For the text-containing cell, return its midpoint in [x, y] coordinate format. 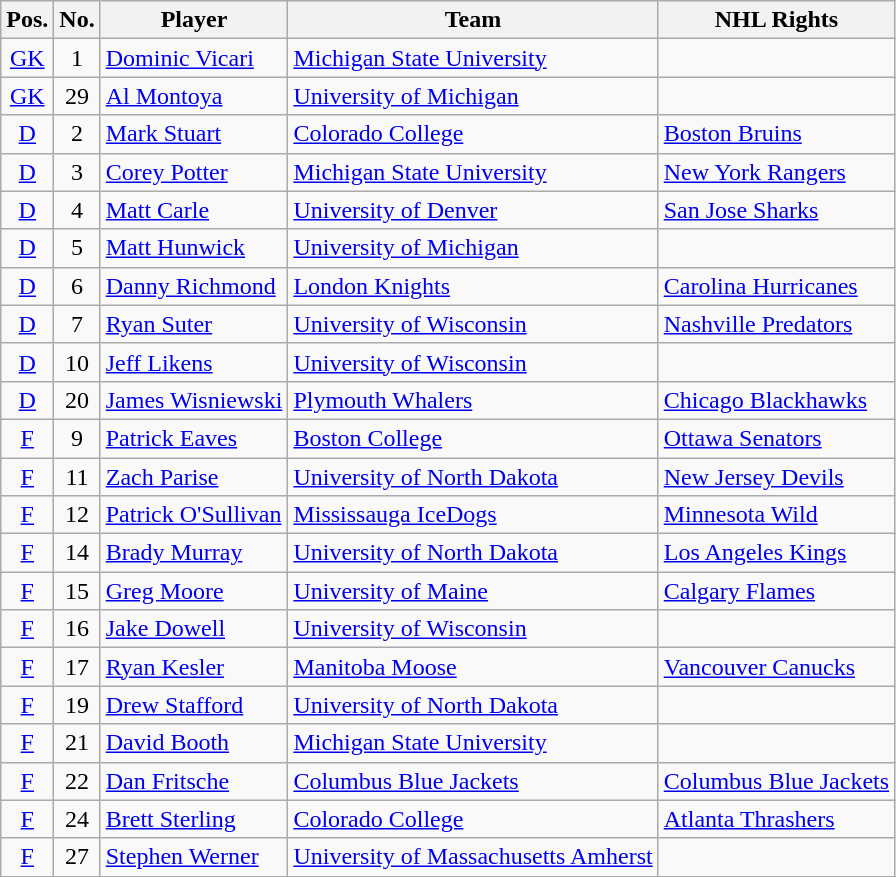
No. [77, 20]
David Booth [194, 743]
San Jose Sharks [776, 210]
14 [77, 553]
22 [77, 781]
Jake Dowell [194, 629]
4 [77, 210]
2 [77, 134]
7 [77, 324]
12 [77, 515]
Stephen Werner [194, 857]
Calgary Flames [776, 591]
Patrick Eaves [194, 438]
Dan Fritsche [194, 781]
University of Massachusetts Amherst [473, 857]
Plymouth Whalers [473, 400]
Mark Stuart [194, 134]
24 [77, 819]
Dominic Vicari [194, 58]
Matt Hunwick [194, 248]
Player [194, 20]
29 [77, 96]
Al Montoya [194, 96]
5 [77, 248]
11 [77, 477]
Carolina Hurricanes [776, 286]
21 [77, 743]
Jeff Likens [194, 362]
27 [77, 857]
Patrick O'Sullivan [194, 515]
Team [473, 20]
Ryan Suter [194, 324]
3 [77, 172]
Brett Sterling [194, 819]
Drew Stafford [194, 705]
9 [77, 438]
Vancouver Canucks [776, 667]
New York Rangers [776, 172]
Mississauga IceDogs [473, 515]
Minnesota Wild [776, 515]
Pos. [28, 20]
15 [77, 591]
Nashville Predators [776, 324]
New Jersey Devils [776, 477]
Ottawa Senators [776, 438]
17 [77, 667]
Atlanta Thrashers [776, 819]
16 [77, 629]
Zach Parise [194, 477]
London Knights [473, 286]
Corey Potter [194, 172]
Danny Richmond [194, 286]
Los Angeles Kings [776, 553]
Boston College [473, 438]
Matt Carle [194, 210]
10 [77, 362]
Chicago Blackhawks [776, 400]
1 [77, 58]
20 [77, 400]
Brady Murray [194, 553]
Ryan Kesler [194, 667]
University of Denver [473, 210]
University of Maine [473, 591]
James Wisniewski [194, 400]
Manitoba Moose [473, 667]
19 [77, 705]
NHL Rights [776, 20]
6 [77, 286]
Boston Bruins [776, 134]
Greg Moore [194, 591]
